Search for the cell housing the specified text and yield its [x, y] center coordinate. 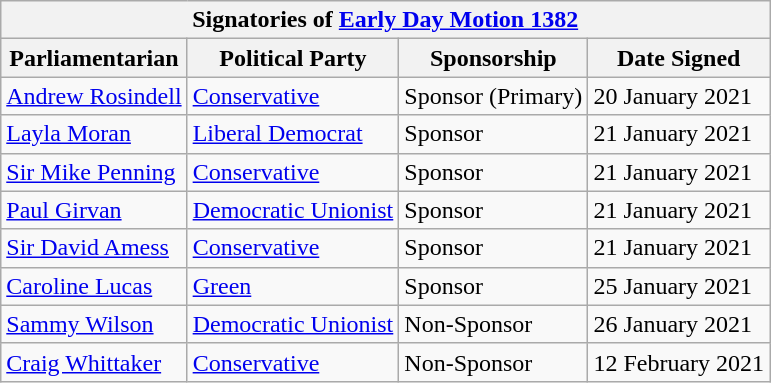
Andrew Rosindell [94, 96]
Green [293, 286]
Date Signed [679, 58]
Signatories of Early Day Motion 1382 [386, 20]
Craig Whittaker [94, 362]
25 January 2021 [679, 286]
Paul Girvan [94, 210]
Liberal Democrat [293, 134]
12 February 2021 [679, 362]
Sponsor (Primary) [494, 96]
26 January 2021 [679, 324]
Sir Mike Penning [94, 172]
Sir David Amess [94, 248]
Political Party [293, 58]
Parliamentarian [94, 58]
Caroline Lucas [94, 286]
Layla Moran [94, 134]
Sammy Wilson [94, 324]
Sponsorship [494, 58]
20 January 2021 [679, 96]
